Pinpoint the cell where the given text exists, returning its (x, y) midpoint coordinate. 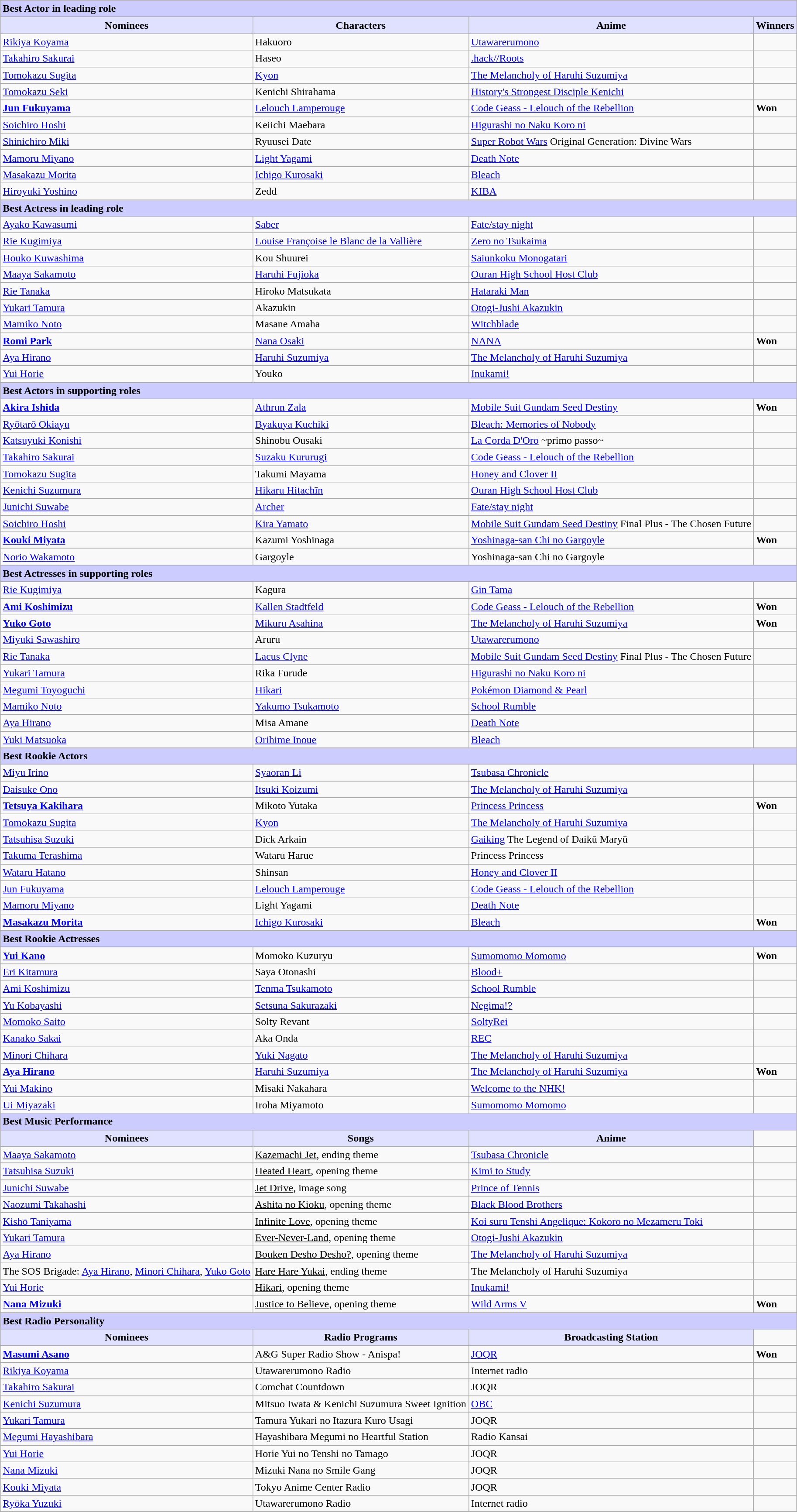
Saya Otonashi (360, 972)
Yuki Nagato (360, 1055)
Takuma Terashima (127, 856)
Best Rookie Actors (399, 756)
Welcome to the NHK! (611, 1088)
Gaiking The Legend of Daikū Maryū (611, 839)
Best Actor in leading role (399, 9)
Wataru Harue (360, 856)
Wataru Hatano (127, 872)
Zero no Tsukaima (611, 241)
Horie Yui no Tenshi no Tamago (360, 1454)
Kazemachi Jet, ending theme (360, 1155)
Best Music Performance (399, 1121)
Miyuki Sawashiro (127, 640)
Zedd (360, 191)
Best Actors in supporting roles (399, 391)
Yuki Matsuoka (127, 740)
Shinsan (360, 872)
Mikuru Asahina (360, 623)
Louise Françoise le Blanc de la Vallière (360, 241)
Akira Ishida (127, 407)
Suzaku Kururugi (360, 457)
Tetsuya Kakihara (127, 806)
Athrun Zala (360, 407)
The SOS Brigade: Aya Hirano, Minori Chihara, Yuko Goto (127, 1271)
Shinichiro Miki (127, 141)
Kenichi Shirahama (360, 92)
Rika Furude (360, 673)
Blood+ (611, 972)
Hikari, opening theme (360, 1288)
Mitsuo Iwata & Kenichi Suzumura Sweet Ignition (360, 1404)
Mikoto Yutaka (360, 806)
Ever-Never-Land, opening theme (360, 1238)
Infinite Love, opening theme (360, 1221)
Tenma Tsukamoto (360, 988)
Tomokazu Seki (127, 92)
Yuko Goto (127, 623)
KIBA (611, 191)
Kallen Stadtfeld (360, 607)
Nana Osaki (360, 341)
Yui Kano (127, 955)
Hayashibara Megumi no Heartful Station (360, 1437)
Daisuke Ono (127, 789)
Wild Arms V (611, 1304)
Ryuusei Date (360, 141)
Radio Kansai (611, 1437)
Kou Shuurei (360, 258)
Masumi Asano (127, 1354)
Kazumi Yoshinaga (360, 540)
Minori Chihara (127, 1055)
Aruru (360, 640)
Shinobu Ousaki (360, 440)
Akazukin (360, 308)
Misaki Nakahara (360, 1088)
Best Radio Personality (399, 1321)
Kimi to Study (611, 1171)
Megumi Toyoguchi (127, 689)
Best Rookie Actresses (399, 939)
Super Robot Wars Original Generation: Divine Wars (611, 141)
Solty Revant (360, 1022)
Bleach: Memories of Nobody (611, 424)
Mobile Suit Gundam Seed Destiny (611, 407)
Eri Kitamura (127, 972)
Kishō Taniyama (127, 1221)
Byakuya Kuchiki (360, 424)
Momoko Kuzuryu (360, 955)
Syaoran Li (360, 773)
Misa Amane (360, 723)
Ayako Kawasumi (127, 225)
Yu Kobayashi (127, 1005)
Romi Park (127, 341)
Best Actresses in supporting roles (399, 573)
Heated Heart, opening theme (360, 1171)
Haseo (360, 58)
Aka Onda (360, 1039)
Justice to Believe, opening theme (360, 1304)
Katsuyuki Konishi (127, 440)
Masane Amaha (360, 324)
Archer (360, 507)
Hakuoro (360, 42)
La Corda D'Oro ~primo passo~ (611, 440)
Takumi Mayama (360, 473)
Bouken Desho Desho?, opening theme (360, 1254)
Itsuki Koizumi (360, 789)
Hikaru Hitachīn (360, 490)
History's Strongest Disciple Kenichi (611, 92)
Youko (360, 374)
Mizuki Nana no Smile Gang (360, 1470)
Saber (360, 225)
Best Actress in leading role (399, 208)
Norio Wakamoto (127, 557)
Broadcasting Station (611, 1337)
Keiichi Maebara (360, 125)
Songs (360, 1138)
Pokémon Diamond & Pearl (611, 689)
Saiunkoku Monogatari (611, 258)
Orihime Inoue (360, 740)
Comchat Countdown (360, 1387)
Jet Drive, image song (360, 1188)
REC (611, 1039)
Iroha Miyamoto (360, 1105)
Black Blood Brothers (611, 1204)
Haruhi Fujioka (360, 274)
Hikari (360, 689)
Kagura (360, 590)
Hataraki Man (611, 291)
Setsuna Sakurazaki (360, 1005)
Radio Programs (360, 1337)
Ui Miyazaki (127, 1105)
Tokyo Anime Center Radio (360, 1487)
Koi suru Tenshi Angelique: Kokoro no Mezameru Toki (611, 1221)
Dick Arkain (360, 839)
Yakumo Tsukamoto (360, 706)
Kira Yamato (360, 524)
Hiroyuki Yoshino (127, 191)
Kanako Sakai (127, 1039)
Ryōka Yuzuki (127, 1503)
A&G Super Radio Show - Anispa! (360, 1354)
Hare Hare Yukai, ending theme (360, 1271)
Winners (776, 25)
Lacus Clyne (360, 656)
Ashita no Kioku, opening theme (360, 1204)
Witchblade (611, 324)
Negima!? (611, 1005)
OBC (611, 1404)
Megumi Hayashibara (127, 1437)
Naozumi Takahashi (127, 1204)
Prince of Tennis (611, 1188)
Gin Tama (611, 590)
SoltyRei (611, 1022)
Hiroko Matsukata (360, 291)
NANA (611, 341)
Gargoyle (360, 557)
Momoko Saito (127, 1022)
Tamura Yukari no Itazura Kuro Usagi (360, 1420)
Yui Makino (127, 1088)
Ryōtarō Okiayu (127, 424)
Houko Kuwashima (127, 258)
.hack//Roots (611, 58)
Miyu Irino (127, 773)
Characters (360, 25)
